Detect which cell encompasses the target text, then output its (x, y) center coordinate. 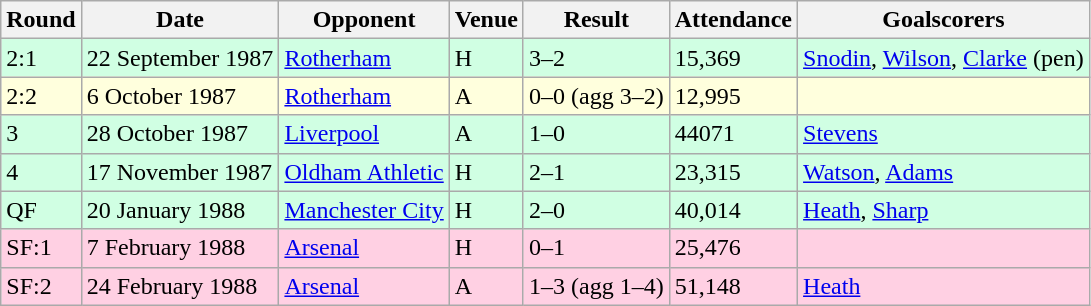
Venue (486, 20)
Manchester City (364, 210)
Opponent (364, 20)
44071 (733, 134)
0–1 (596, 248)
2–1 (596, 172)
23,315 (733, 172)
Goalscorers (944, 20)
3–2 (596, 58)
7 February 1988 (180, 248)
2–0 (596, 210)
17 November 1987 (180, 172)
1–0 (596, 134)
24 February 1988 (180, 286)
6 October 1987 (180, 96)
2:1 (41, 58)
3 (41, 134)
12,995 (733, 96)
Stevens (944, 134)
QF (41, 210)
20 January 1988 (180, 210)
2:2 (41, 96)
51,148 (733, 286)
4 (41, 172)
15,369 (733, 58)
Liverpool (364, 134)
SF:2 (41, 286)
25,476 (733, 248)
SF:1 (41, 248)
Result (596, 20)
40,014 (733, 210)
0–0 (agg 3–2) (596, 96)
Heath, Sharp (944, 210)
Oldham Athletic (364, 172)
1–3 (agg 1–4) (596, 286)
Attendance (733, 20)
Heath (944, 286)
Date (180, 20)
Watson, Adams (944, 172)
28 October 1987 (180, 134)
22 September 1987 (180, 58)
Snodin, Wilson, Clarke (pen) (944, 58)
Round (41, 20)
